Scan for the cell matching the given text and deliver its [x, y] coordinate at center. 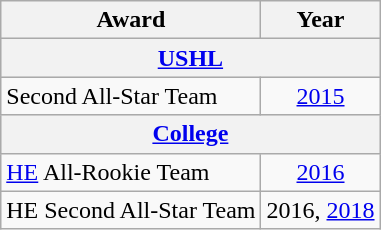
USHL [190, 58]
Second All-Star Team [131, 96]
HE All-Rookie Team [131, 172]
2016, 2018 [320, 210]
Year [320, 20]
2016 [320, 172]
College [190, 134]
Award [131, 20]
2015 [320, 96]
HE Second All-Star Team [131, 210]
